Locate the cell with the specified text and output its [x, y] center coordinate. 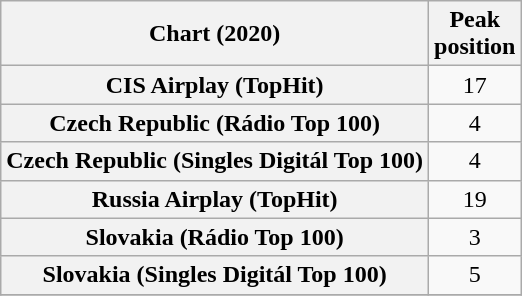
Chart (2020) [215, 34]
Slovakia (Rádio Top 100) [215, 237]
CIS Airplay (TopHit) [215, 85]
3 [475, 237]
Russia Airplay (TopHit) [215, 199]
Peakposition [475, 34]
17 [475, 85]
19 [475, 199]
Czech Republic (Singles Digitál Top 100) [215, 161]
5 [475, 275]
Slovakia (Singles Digitál Top 100) [215, 275]
Czech Republic (Rádio Top 100) [215, 123]
